Capture the cell that displays the provided text and extract its [x, y] central coordinate. 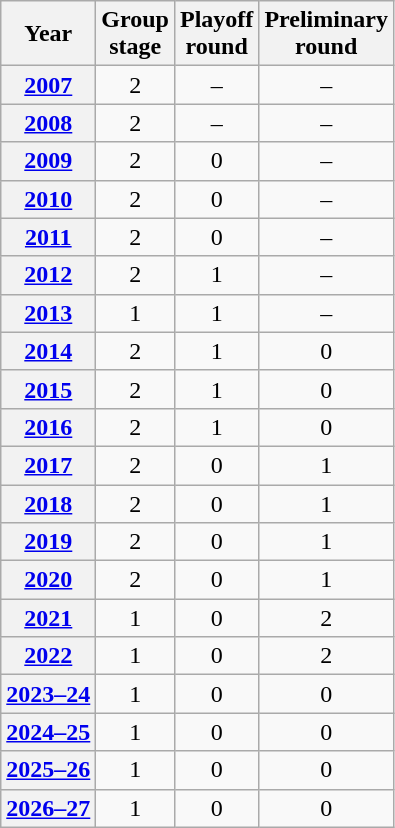
2025–26 [48, 770]
2016 [48, 427]
2010 [48, 199]
2026–27 [48, 808]
Preliminaryround [326, 34]
2018 [48, 503]
2009 [48, 161]
2007 [48, 85]
2008 [48, 123]
Groupstage [136, 34]
2022 [48, 656]
2011 [48, 237]
2021 [48, 618]
2014 [48, 351]
2020 [48, 580]
Year [48, 34]
2015 [48, 389]
2012 [48, 275]
2024–25 [48, 732]
Playoffround [216, 34]
2023–24 [48, 694]
2017 [48, 465]
2019 [48, 542]
2013 [48, 313]
